Provide the (X, Y) coordinate of the cell's center where the given text is located.  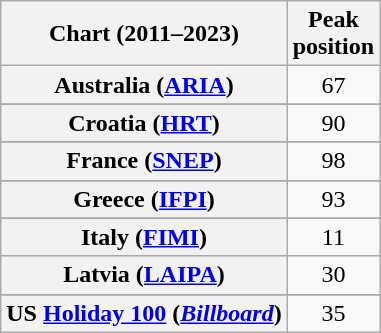
Croatia (HRT) (144, 123)
90 (333, 123)
Peakposition (333, 34)
30 (333, 275)
Chart (2011–2023) (144, 34)
11 (333, 237)
Latvia (LAIPA) (144, 275)
35 (333, 313)
US Holiday 100 (Billboard) (144, 313)
Italy (FIMI) (144, 237)
67 (333, 85)
Greece (IFPI) (144, 199)
98 (333, 161)
93 (333, 199)
France (SNEP) (144, 161)
Australia (ARIA) (144, 85)
